Extract the (X, Y) coordinate from the center of the cell holding the provided text.  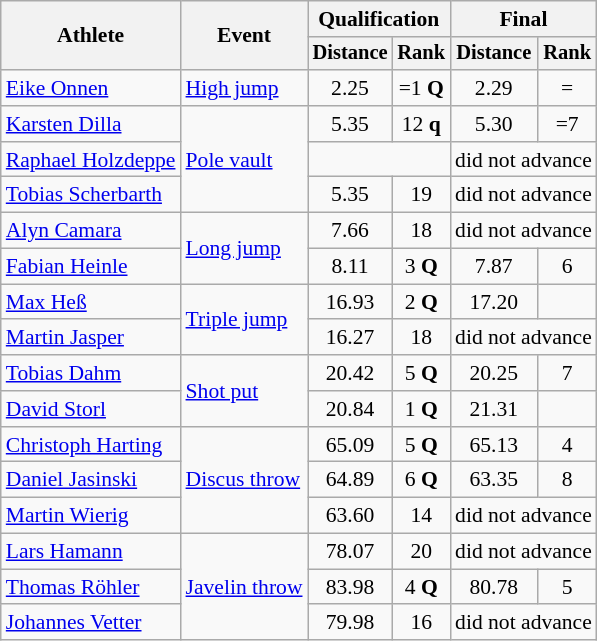
16.27 (350, 338)
8 (566, 480)
2 Q (421, 302)
Fabian Heinle (91, 267)
21.31 (494, 409)
= (566, 88)
5.30 (494, 124)
7 (566, 373)
High jump (244, 88)
80.78 (494, 587)
3 Q (421, 267)
Tobias Scherbarth (91, 195)
Discus throw (244, 480)
Martin Jasper (91, 338)
83.98 (350, 587)
6 (566, 267)
12 q (421, 124)
4 Q (421, 587)
Long jump (244, 248)
Shot put (244, 390)
6 Q (421, 480)
Final (524, 19)
Christoph Harting (91, 445)
Johannes Vetter (91, 623)
78.07 (350, 552)
2.29 (494, 88)
David Storl (91, 409)
7.87 (494, 267)
Event (244, 36)
Raphael Holzdeppe (91, 160)
16.93 (350, 302)
8.11 (350, 267)
63.60 (350, 516)
Lars Hamann (91, 552)
1 Q (421, 409)
79.98 (350, 623)
Max Heß (91, 302)
Martin Wierig (91, 516)
14 (421, 516)
Tobias Dahm (91, 373)
Eike Onnen (91, 88)
Pole vault (244, 160)
7.66 (350, 231)
=1 Q (421, 88)
Karsten Dilla (91, 124)
Qualification (379, 19)
16 (421, 623)
Thomas Röhler (91, 587)
19 (421, 195)
2.25 (350, 88)
20.84 (350, 409)
Alyn Camara (91, 231)
20.25 (494, 373)
=7 (566, 124)
20.42 (350, 373)
5 (566, 587)
Athlete (91, 36)
20 (421, 552)
Javelin throw (244, 588)
64.89 (350, 480)
Triple jump (244, 320)
63.35 (494, 480)
65.09 (350, 445)
4 (566, 445)
65.13 (494, 445)
Daniel Jasinski (91, 480)
17.20 (494, 302)
